Determine the (x, y) coordinate at the center of the cell enclosing the given text.  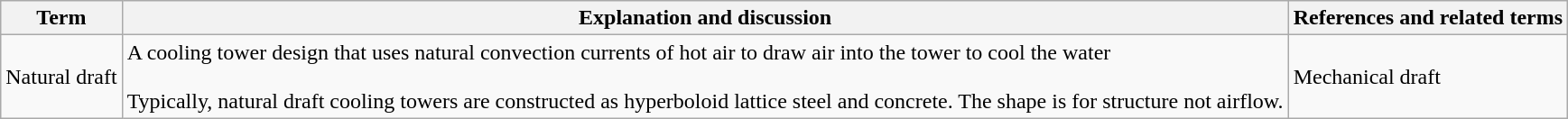
References and related terms (1428, 18)
Term (61, 18)
Natural draft (61, 77)
Mechanical draft (1428, 77)
Explanation and discussion (705, 18)
